Provide the [X, Y] coordinate of the cell's center where the given text is located.  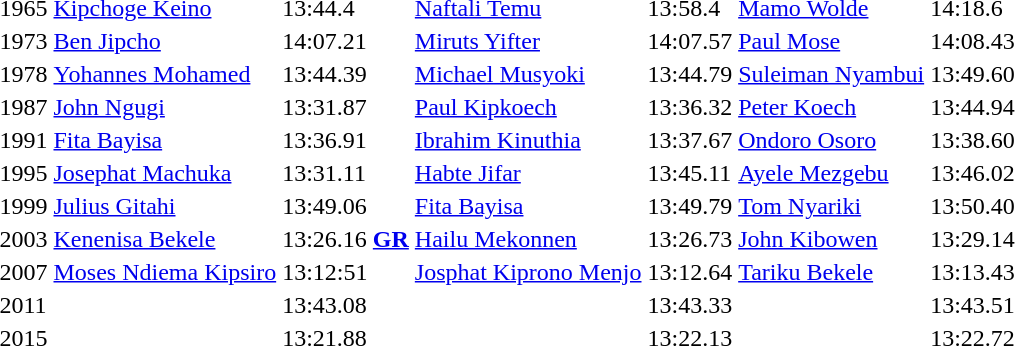
Suleiman Nyambui [832, 74]
Ayele Mezgebu [832, 173]
Hailu Mekonnen [528, 239]
Ibrahim Kinuthia [528, 140]
Peter Koech [832, 107]
13:45.11 [690, 173]
Paul Kipkoech [528, 107]
Paul Mose [832, 41]
13:26.73 [690, 239]
14:07.57 [690, 41]
Ben Jipcho [165, 41]
Yohannes Mohamed [165, 74]
Josphat Kiprono Menjo [528, 272]
Tariku Bekele [832, 272]
13:36.32 [690, 107]
13:37.67 [690, 140]
John Kibowen [832, 239]
Michael Musyoki [528, 74]
Ondoro Osoro [832, 140]
Tom Nyariki [832, 206]
13:44.79 [690, 74]
13:43.33 [690, 305]
13:44.39 [346, 74]
13:49.06 [346, 206]
13:36.91 [346, 140]
13:12:51 [346, 272]
13:26.16 GR [346, 239]
Kenenisa Bekele [165, 239]
John Ngugi [165, 107]
Moses Ndiema Kipsiro [165, 272]
Miruts Yifter [528, 41]
13:49.79 [690, 206]
Josephat Machuka [165, 173]
Julius Gitahi [165, 206]
13:12.64 [690, 272]
13:31.11 [346, 173]
14:07.21 [346, 41]
13:43.08 [346, 305]
Habte Jifar [528, 173]
13:31.87 [346, 107]
